Search for the cell housing the specified text and yield its [X, Y] center coordinate. 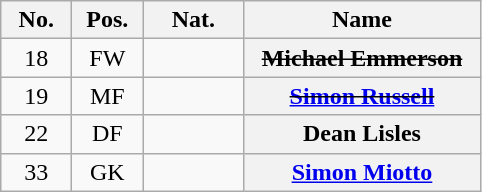
Dean Lisles [362, 134]
18 [36, 58]
Name [362, 20]
MF [108, 96]
33 [36, 172]
19 [36, 96]
FW [108, 58]
22 [36, 134]
Pos. [108, 20]
No. [36, 20]
Simon Russell [362, 96]
Simon Miotto [362, 172]
GK [108, 172]
Nat. [194, 20]
DF [108, 134]
Michael Emmerson [362, 58]
